Locate the cell with the specified text and output its [X, Y] center coordinate. 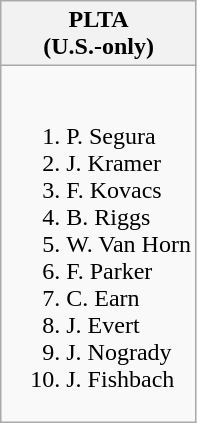
P. Segura J. Kramer F. Kovacs B. Riggs W. Van Horn F. Parker C. Earn J. Evert J. Nogrady J. Fishbach [99, 244]
PLTA(U.S.-only) [99, 34]
